Return (X, Y) of the center of cell containing provided text 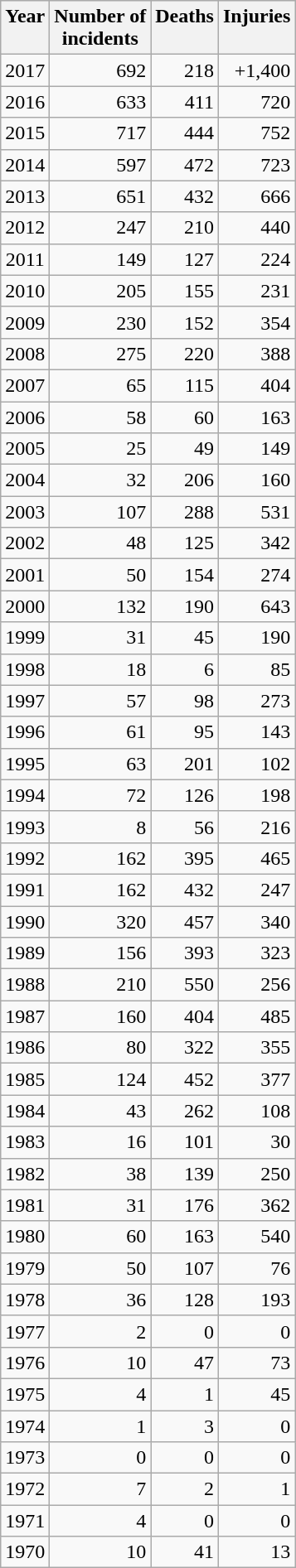
85 (256, 669)
322 (185, 1048)
465 (256, 858)
1992 (25, 858)
115 (185, 385)
388 (256, 354)
18 (100, 669)
633 (100, 102)
218 (185, 70)
377 (256, 1079)
1991 (25, 890)
1971 (25, 1521)
1982 (25, 1174)
76 (256, 1268)
43 (100, 1111)
2011 (25, 259)
2008 (25, 354)
531 (256, 512)
1977 (25, 1331)
2010 (25, 291)
2009 (25, 322)
1987 (25, 1016)
643 (256, 606)
Number ofincidents (100, 28)
57 (100, 701)
1972 (25, 1489)
1973 (25, 1458)
692 (100, 70)
274 (256, 575)
49 (185, 449)
411 (185, 102)
154 (185, 575)
395 (185, 858)
61 (100, 732)
230 (100, 322)
Injuries (256, 28)
224 (256, 259)
2002 (25, 543)
452 (185, 1079)
342 (256, 543)
65 (100, 385)
2013 (25, 196)
73 (256, 1363)
102 (256, 764)
1997 (25, 701)
2014 (25, 165)
717 (100, 133)
666 (256, 196)
1996 (25, 732)
56 (185, 827)
1975 (25, 1394)
323 (256, 953)
125 (185, 543)
1989 (25, 953)
651 (100, 196)
2001 (25, 575)
1978 (25, 1300)
25 (100, 449)
48 (100, 543)
355 (256, 1048)
38 (100, 1174)
36 (100, 1300)
41 (185, 1552)
1983 (25, 1142)
723 (256, 165)
98 (185, 701)
216 (256, 827)
2003 (25, 512)
550 (185, 985)
273 (256, 701)
139 (185, 1174)
1999 (25, 638)
2000 (25, 606)
288 (185, 512)
80 (100, 1048)
6 (185, 669)
126 (185, 795)
63 (100, 764)
362 (256, 1205)
143 (256, 732)
444 (185, 133)
2017 (25, 70)
156 (100, 953)
1985 (25, 1079)
132 (100, 606)
128 (185, 1300)
540 (256, 1237)
7 (100, 1489)
340 (256, 922)
1979 (25, 1268)
206 (185, 480)
+1,400 (256, 70)
393 (185, 953)
1994 (25, 795)
472 (185, 165)
16 (100, 1142)
2012 (25, 228)
1986 (25, 1048)
1988 (25, 985)
2006 (25, 417)
1993 (25, 827)
152 (185, 322)
124 (100, 1079)
Deaths (185, 28)
457 (185, 922)
108 (256, 1111)
354 (256, 322)
155 (185, 291)
101 (185, 1142)
205 (100, 291)
231 (256, 291)
32 (100, 480)
8 (100, 827)
1976 (25, 1363)
220 (185, 354)
47 (185, 1363)
1970 (25, 1552)
1990 (25, 922)
30 (256, 1142)
597 (100, 165)
201 (185, 764)
13 (256, 1552)
1980 (25, 1237)
2015 (25, 133)
72 (100, 795)
262 (185, 1111)
1995 (25, 764)
127 (185, 259)
720 (256, 102)
2007 (25, 385)
275 (100, 354)
752 (256, 133)
440 (256, 228)
Year (25, 28)
2005 (25, 449)
320 (100, 922)
58 (100, 417)
2004 (25, 480)
193 (256, 1300)
198 (256, 795)
1984 (25, 1111)
2016 (25, 102)
176 (185, 1205)
485 (256, 1016)
95 (185, 732)
1998 (25, 669)
1981 (25, 1205)
3 (185, 1426)
1974 (25, 1426)
250 (256, 1174)
256 (256, 985)
